Find where the given text appears and provide that cell's center as [X, Y] coordinate. 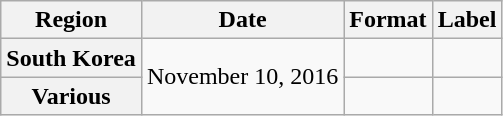
November 10, 2016 [242, 77]
Various [72, 96]
Label [467, 20]
Date [242, 20]
Format [388, 20]
Region [72, 20]
South Korea [72, 58]
